Scan for the cell matching the given text and deliver its (X, Y) coordinate at center. 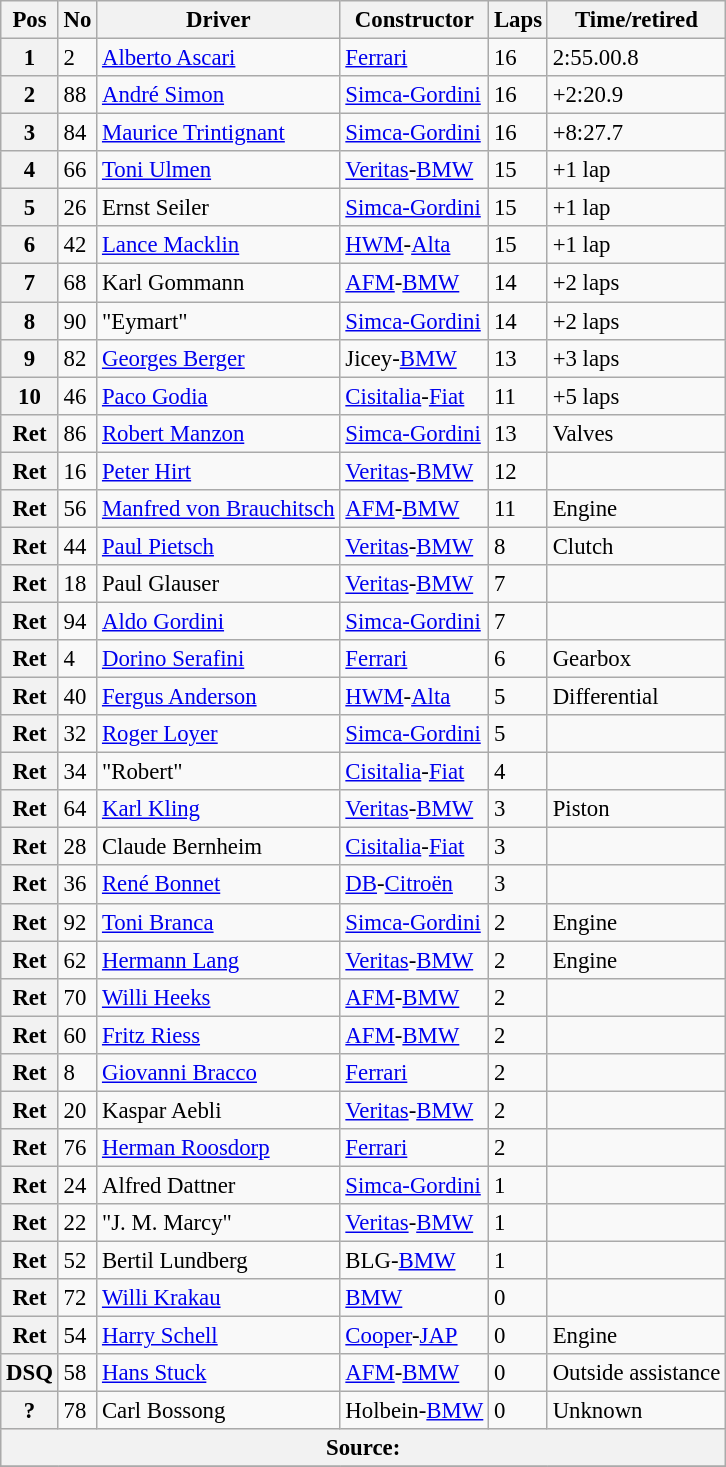
Laps (518, 20)
Unknown (636, 1411)
2:55.00.8 (636, 58)
Carl Bossong (218, 1411)
Peter Hirt (218, 471)
72 (77, 1298)
Lance Macklin (218, 245)
Herman Roosdorp (218, 1148)
Paul Pietsch (218, 546)
Claude Bernheim (218, 847)
"Eymart" (218, 321)
+8:27.7 (636, 133)
68 (77, 283)
Willi Krakau (218, 1298)
62 (77, 960)
Driver (218, 20)
10 (30, 396)
Alberto Ascari (218, 58)
88 (77, 95)
Aldo Gordini (218, 621)
Manfred von Brauchitsch (218, 509)
DSQ (30, 1373)
Toni Ulmen (218, 170)
34 (77, 772)
DB-Citroën (414, 885)
Pos (30, 20)
Time/retired (636, 20)
Bertil Lundberg (218, 1261)
Giovanni Bracco (218, 1073)
42 (77, 245)
90 (77, 321)
82 (77, 358)
52 (77, 1261)
58 (77, 1373)
9 (30, 358)
Paul Glauser (218, 584)
Jicey-BMW (414, 358)
36 (77, 885)
Fergus Anderson (218, 697)
28 (77, 847)
Paco Godia (218, 396)
Georges Berger (218, 358)
BLG-BMW (414, 1261)
Willi Heeks (218, 997)
+2:20.9 (636, 95)
"J. M. Marcy" (218, 1223)
24 (77, 1185)
86 (77, 433)
66 (77, 170)
60 (77, 1035)
Fritz Riess (218, 1035)
94 (77, 621)
René Bonnet (218, 885)
Gearbox (636, 659)
Karl Gommann (218, 283)
22 (77, 1223)
? (30, 1411)
Alfred Dattner (218, 1185)
Outside assistance (636, 1373)
64 (77, 809)
Harry Schell (218, 1336)
Roger Loyer (218, 734)
40 (77, 697)
+5 laps (636, 396)
70 (77, 997)
84 (77, 133)
BMW (414, 1298)
12 (518, 471)
Maurice Trintignant (218, 133)
Cooper-JAP (414, 1336)
76 (77, 1148)
Ernst Seiler (218, 208)
+3 laps (636, 358)
Piston (636, 809)
26 (77, 208)
20 (77, 1110)
46 (77, 396)
Robert Manzon (218, 433)
Differential (636, 697)
Karl Kling (218, 809)
92 (77, 922)
Kaspar Aebli (218, 1110)
54 (77, 1336)
Clutch (636, 546)
78 (77, 1411)
Toni Branca (218, 922)
Hans Stuck (218, 1373)
44 (77, 546)
56 (77, 509)
Valves (636, 433)
Hermann Lang (218, 960)
32 (77, 734)
Dorino Serafini (218, 659)
No (77, 20)
Constructor (414, 20)
"Robert" (218, 772)
Holbein-BMW (414, 1411)
André Simon (218, 95)
18 (77, 584)
